Search for the cell housing the specified text and yield its [X, Y] center coordinate. 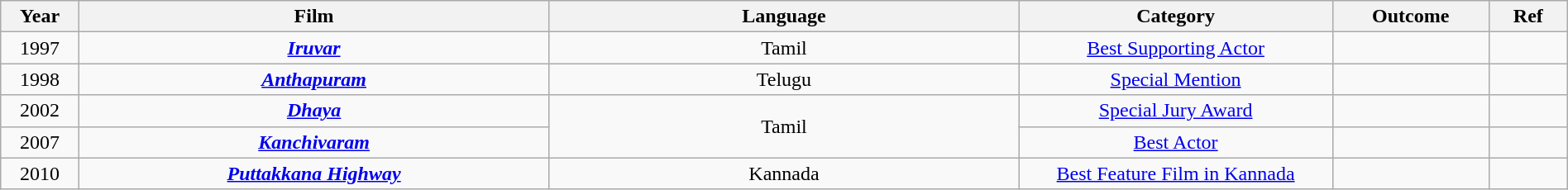
2010 [40, 173]
Kanchivaram [313, 142]
Film [313, 17]
Category [1176, 17]
2002 [40, 111]
Special Mention [1176, 79]
Best Supporting Actor [1176, 48]
Year [40, 17]
Ref [1528, 17]
Best Feature Film in Kannada [1176, 173]
Puttakkana Highway [313, 173]
Iruvar [313, 48]
Language [784, 17]
Special Jury Award [1176, 111]
Telugu [784, 79]
Dhaya [313, 111]
1998 [40, 79]
Anthapuram [313, 79]
2007 [40, 142]
Kannada [784, 173]
Best Actor [1176, 142]
1997 [40, 48]
Outcome [1411, 17]
